Determine the (X, Y) coordinate at the center of the cell enclosing the given text.  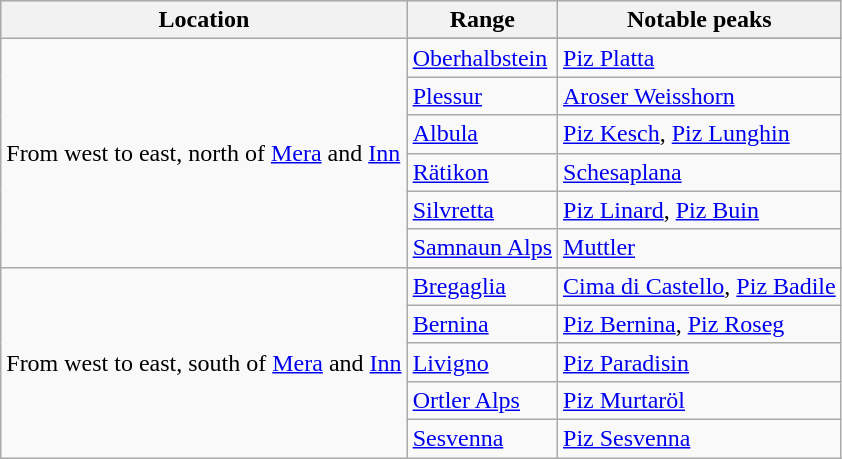
Piz Paradisin (700, 362)
Schesaplana (700, 172)
Cima di Castello, Piz Badile (700, 286)
Bregaglia (482, 286)
Silvretta (482, 210)
Notable peaks (700, 20)
Plessur (482, 96)
Piz Linard, Piz Buin (700, 210)
Muttler (700, 248)
Range (482, 20)
Piz Bernina, Piz Roseg (700, 324)
Ortler Alps (482, 400)
Aroser Weisshorn (700, 96)
Piz Sesvenna (700, 438)
Albula (482, 134)
From west to east, south of Mera and Inn (204, 362)
Oberhalbstein (482, 58)
Samnaun Alps (482, 248)
Piz Kesch, Piz Lunghin (700, 134)
Piz Murtaröl (700, 400)
Piz Platta (700, 58)
Location (204, 20)
From west to east, north of Mera and Inn (204, 153)
Livigno (482, 362)
Sesvenna (482, 438)
Rätikon (482, 172)
Bernina (482, 324)
